Identify which cell holds the provided text, then report its (X, Y) central coordinate. 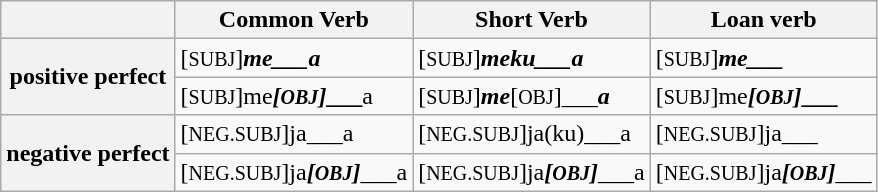
[SUBJ]meku___a (532, 58)
[NEG.SUBJ]ja(ku)___a (532, 134)
Loan verb (764, 20)
[NEG.SUBJ]ja___a (294, 134)
[SUBJ]me___a (294, 58)
[SUBJ]me[OBJ]___ (764, 96)
positive perfect (88, 77)
Short Verb (532, 20)
[NEG.SUBJ]ja[OBJ]___ (764, 172)
negative perfect (88, 153)
[SUBJ]me___ (764, 58)
[NEG.SUBJ]ja___ (764, 134)
Common Verb (294, 20)
